Capture the cell that displays the provided text and extract its [x, y] central coordinate. 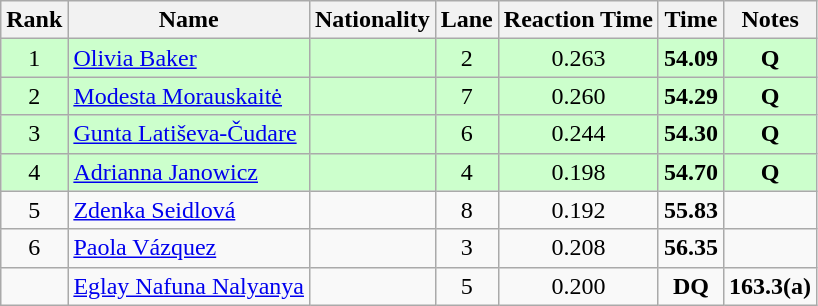
Reaction Time [578, 20]
Time [690, 20]
Adrianna Janowicz [189, 172]
Nationality [372, 20]
Zdenka Seidlová [189, 210]
Olivia Baker [189, 58]
Notes [770, 20]
0.260 [578, 96]
Rank [34, 20]
54.29 [690, 96]
0.263 [578, 58]
7 [466, 96]
Gunta Latiševa-Čudare [189, 134]
54.30 [690, 134]
163.3(a) [770, 286]
Paola Vázquez [189, 248]
Lane [466, 20]
0.200 [578, 286]
0.244 [578, 134]
54.09 [690, 58]
DQ [690, 286]
55.83 [690, 210]
54.70 [690, 172]
Modesta Morauskaitė [189, 96]
Eglay Nafuna Nalyanya [189, 286]
Name [189, 20]
0.192 [578, 210]
8 [466, 210]
56.35 [690, 248]
1 [34, 58]
0.198 [578, 172]
0.208 [578, 248]
